Search for the cell housing the specified text and yield its [X, Y] center coordinate. 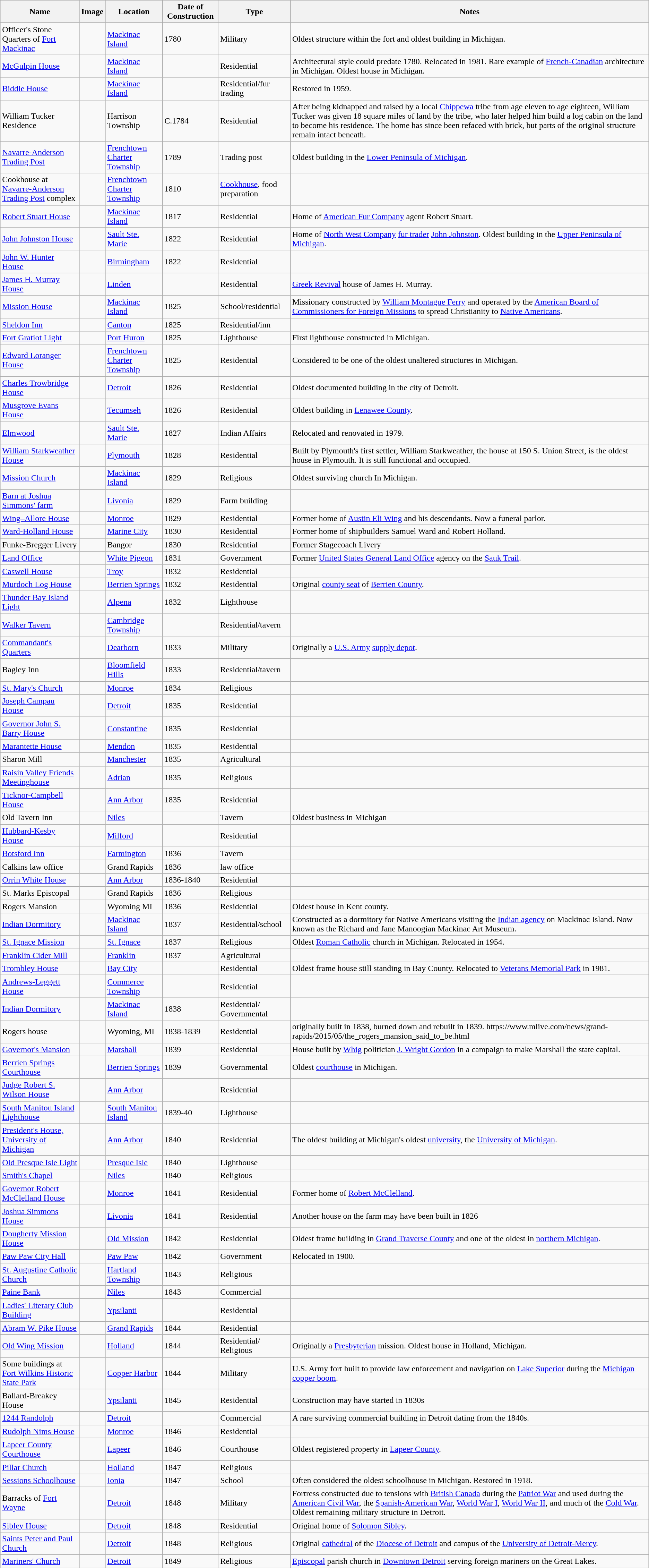
Saints Peter and Paul Church [40, 1544]
Franklin [134, 955]
Hubbard-Kesby House [40, 835]
1838 [191, 1009]
William Tucker Residence [40, 121]
Wing–Allore House [40, 518]
Former home of Austin Eli Wing and his descendants. Now a funeral parlor. [469, 518]
Smith's Chapel [40, 1175]
Indian Affairs [254, 433]
Rudolph Nims House [40, 1431]
Orrin White House [40, 880]
Considered to be one of the oldest unaltered structures in Michigan. [469, 360]
Constantine [134, 728]
Bay City [134, 969]
1828 [191, 455]
Residential/inn [254, 324]
1827 [191, 433]
Oldest house in Kent county. [469, 906]
St. Mary's Church [40, 688]
U.S. Army fort built to provide law enforcement and navigation on Lake Superior during the Michigan copper boom. [469, 1373]
Botsford Inn [40, 853]
Paw Paw [134, 1256]
law office [254, 867]
Episcopal parish church in Downtown Detroit serving foreign mariners on the Great Lakes. [469, 1561]
Mission Church [40, 478]
Rogers house [40, 1032]
Milford [134, 835]
Mariners' Church [40, 1561]
White Pigeon [134, 558]
Troy [134, 571]
The oldest building at Michigan's oldest university, the University of Michigan. [469, 1140]
1834 [191, 688]
Oldest registered property in Lapeer County. [469, 1449]
Joshua Simmons House [40, 1216]
1838-1839 [191, 1032]
Originally a Presbyterian mission. Oldest house in Holland, Michigan. [469, 1346]
St. Ignace [134, 942]
Navarre-Anderson Trading Post [40, 157]
Barn at Joshua Simmons' farm [40, 500]
School/residential [254, 307]
Original cathedral of the Diocese of Detroit and campus of the University of Detroit-Mercy. [469, 1544]
Residential/school [254, 924]
Location [134, 12]
Commandant's Quarters [40, 647]
1244 Randolph [40, 1418]
Name [40, 12]
Thunder Bay Island Light [40, 602]
Oldest Roman Catholic church in Michigan. Relocated in 1954. [469, 942]
Oldest surviving church In Michigan. [469, 478]
Officer's Stone Quarters of Fort Mackinac [40, 39]
1831 [191, 558]
Calkins law office [40, 867]
Oldest building in Lenawee County. [469, 410]
South Manitou Island [134, 1112]
Old Wing Mission [40, 1346]
Robert Stuart House [40, 216]
St. Ignace Mission [40, 942]
Charles Trowbridge House [40, 388]
Lapeer [134, 1449]
Residential/ Religious [254, 1346]
1817 [191, 216]
Dearborn [134, 647]
Bangor [134, 545]
Caswell House [40, 571]
Birmingham [134, 262]
Mission House [40, 307]
Joseph Campau House [40, 706]
William Starkweather House [40, 455]
Trombley House [40, 969]
1839-40 [191, 1112]
Alpena [134, 602]
Walker Tavern [40, 624]
Image [92, 12]
Raisin Valley Friends Meetinghouse [40, 777]
Original home of Solomon Sibley. [469, 1525]
Fort Gratiot Light [40, 338]
Ladies' Literary Club Building [40, 1310]
Relocated in 1900. [469, 1256]
Funke-Bregger Livery [40, 545]
Marine City [134, 531]
Sibley House [40, 1525]
Home of North West Company fur trader John Johnston. Oldest building in the Upper Peninsula of Michigan. [469, 239]
Lapeer County Courthouse [40, 1449]
1845 [191, 1400]
Oldest structure within the fort and oldest building in Michigan. [469, 39]
Architectural style could predate 1780. Relocated in 1981. Rare example of French-Canadian architecture in Michigan. Oldest house in Michigan. [469, 66]
South Manitou Island Lighthouse [40, 1112]
Cambridge Township [134, 624]
Notes [469, 12]
Harrison Township [134, 121]
1849 [191, 1561]
Original county seat of Berrien County. [469, 584]
Elmwood [40, 433]
Oldest documented building in the city of Detroit. [469, 388]
Tecumseh [134, 410]
Sheldon Inn [40, 324]
School [254, 1480]
St. Marks Episcopal [40, 893]
1810 [191, 189]
Some buildings at Fort Wilkins Historic State Park [40, 1373]
Sessions Schoolhouse [40, 1480]
Oldest frame house still standing in Bay County. Relocated to Veterans Memorial Park in 1981. [469, 969]
Oldest building in the Lower Peninsula of Michigan. [469, 157]
Date of Construction [191, 12]
Former home of Robert McClelland. [469, 1193]
Musgrove Evans House [40, 410]
Linden [134, 284]
Marshall [134, 1049]
St. Augustine Catholic Church [40, 1275]
Governmental [254, 1067]
Governor John S. Barry House [40, 728]
Greek Revival house of James H. Murray. [469, 284]
Andrews-Leggett House [40, 987]
James H. Murray House [40, 284]
Bagley Inn [40, 670]
C.1784 [191, 121]
A rare surviving commercial building in Detroit dating from the 1840s. [469, 1418]
Manchester [134, 759]
Governor's Mansion [40, 1049]
Home of American Fur Company agent Robert Stuart. [469, 216]
Residential/fur trading [254, 89]
1836-1840 [191, 880]
Sharon Mill [40, 759]
Former home of shipbuilders Samuel Ward and Robert Holland. [469, 531]
Commerce Township [134, 987]
Plymouth [134, 455]
Oldest courthouse in Michigan. [469, 1067]
Old Presque Isle Light [40, 1162]
Paine Bank [40, 1292]
Biddle House [40, 89]
Governor Robert McClelland House [40, 1193]
Dougherty Mission House [40, 1238]
John W. Hunter House [40, 262]
Old Mission [134, 1238]
Franklin Cider Mill [40, 955]
Originally a U.S. Army supply depot. [469, 647]
Murdoch Log House [40, 584]
Cookhouse, food preparation [254, 189]
Berrien Springs Courthouse [40, 1067]
Barracks of Fort Wayne [40, 1503]
Wyoming, MI [134, 1032]
Cookhouse at Navarre-Anderson Trading Post complex [40, 189]
Presque Isle [134, 1162]
McGulpin House [40, 66]
Ward-Holland House [40, 531]
Ionia [134, 1480]
Land Office [40, 558]
Construction may have started in 1830s [469, 1400]
Abram W. Pike House [40, 1328]
Farm building [254, 500]
Copper Harbor [134, 1373]
Ticknor-Campbell House [40, 800]
First lighthouse constructed in Michigan. [469, 338]
Adrian [134, 777]
Mendon [134, 746]
Pillar Church [40, 1467]
Residential/ Governmental [254, 1009]
Another house on the farm may have been built in 1826 [469, 1216]
1789 [191, 157]
Often considered the oldest schoolhouse in Michigan. Restored in 1918. [469, 1480]
Former Stagecoach Livery [469, 545]
Bloomfield Hills [134, 670]
Wyoming MI [134, 906]
Marantette House [40, 746]
Paw Paw City Hall [40, 1256]
Edward Loranger House [40, 360]
Port Huron [134, 338]
Hartland Township [134, 1275]
Canton [134, 324]
Type [254, 12]
originally built in 1838, burned down and rebuilt in 1839. https://www.mlive.com/news/grand-rapids/2015/05/the_rogers_mansion_said_to_be.html [469, 1032]
Relocated and renovated in 1979. [469, 433]
Ballard-Breakey House [40, 1400]
Oldest business in Michigan [469, 818]
Trading post [254, 157]
1780 [191, 39]
President's House, University of Michigan [40, 1140]
Rogers Mansion [40, 906]
Old Tavern Inn [40, 818]
Oldest frame building in Grand Traverse County and one of the oldest in northern Michigan. [469, 1238]
Courthouse [254, 1449]
Former United States General Land Office agency on the Sauk Trail. [469, 558]
Restored in 1959. [469, 89]
Judge Robert S. Wilson House [40, 1090]
House built by Whig politician J. Wright Gordon in a campaign to make Marshall the state capital. [469, 1049]
Farmington [134, 853]
John Johnston House [40, 239]
